Detect which cell encompasses the target text, then output its [x, y] center coordinate. 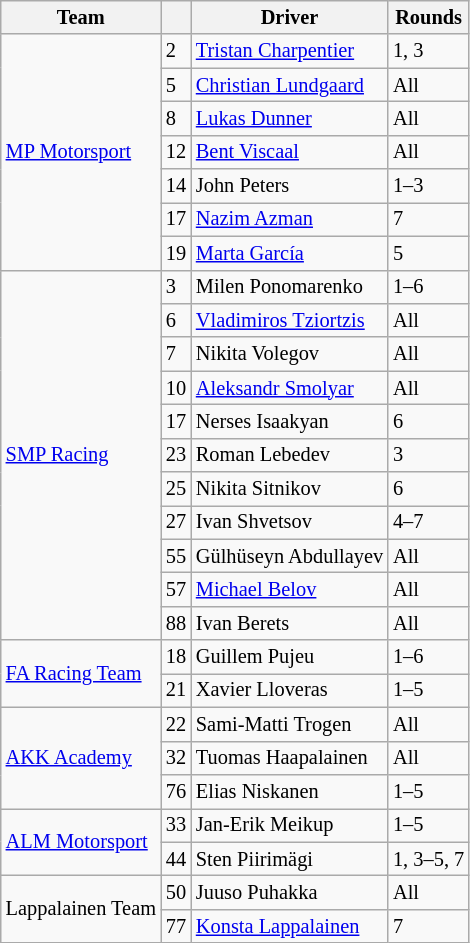
Xavier Lloveras [290, 690]
1, 3 [428, 51]
SMP Racing [81, 455]
Gülhüseyn Abdullayev [290, 556]
Guillem Pujeu [290, 657]
Vladimiros Tziortzis [290, 320]
Konsta Lappalainen [290, 926]
Tristan Charpentier [290, 51]
Nikita Sitnikov [290, 489]
Jan-Erik Meikup [290, 825]
Milen Ponomarenko [290, 287]
Ivan Shvetsov [290, 522]
Lukas Dunner [290, 118]
1, 3–5, 7 [428, 859]
Tuomas Haapalainen [290, 758]
76 [176, 791]
Sami-Matti Trogen [290, 724]
Marta García [290, 253]
18 [176, 657]
32 [176, 758]
AKK Academy [81, 758]
77 [176, 926]
Ivan Berets [290, 623]
Driver [290, 17]
MP Motorsport [81, 152]
Rounds [428, 17]
12 [176, 152]
Bent Viscaal [290, 152]
55 [176, 556]
1–3 [428, 186]
FA Racing Team [81, 674]
Christian Lundgaard [290, 85]
23 [176, 455]
4–7 [428, 522]
Team [81, 17]
21 [176, 690]
Aleksandr Smolyar [290, 388]
Nerses Isaakyan [290, 421]
50 [176, 892]
25 [176, 489]
44 [176, 859]
8 [176, 118]
14 [176, 186]
ALM Motorsport [81, 842]
Nikita Volegov [290, 354]
Sten Piirimägi [290, 859]
33 [176, 825]
John Peters [290, 186]
2 [176, 51]
Michael Belov [290, 589]
Lappalainen Team [81, 908]
Juuso Puhakka [290, 892]
57 [176, 589]
Nazim Azman [290, 219]
27 [176, 522]
Elias Niskanen [290, 791]
Roman Lebedev [290, 455]
88 [176, 623]
10 [176, 388]
19 [176, 253]
22 [176, 724]
